Extract the [X, Y] coordinate from the center of the cell holding the provided text.  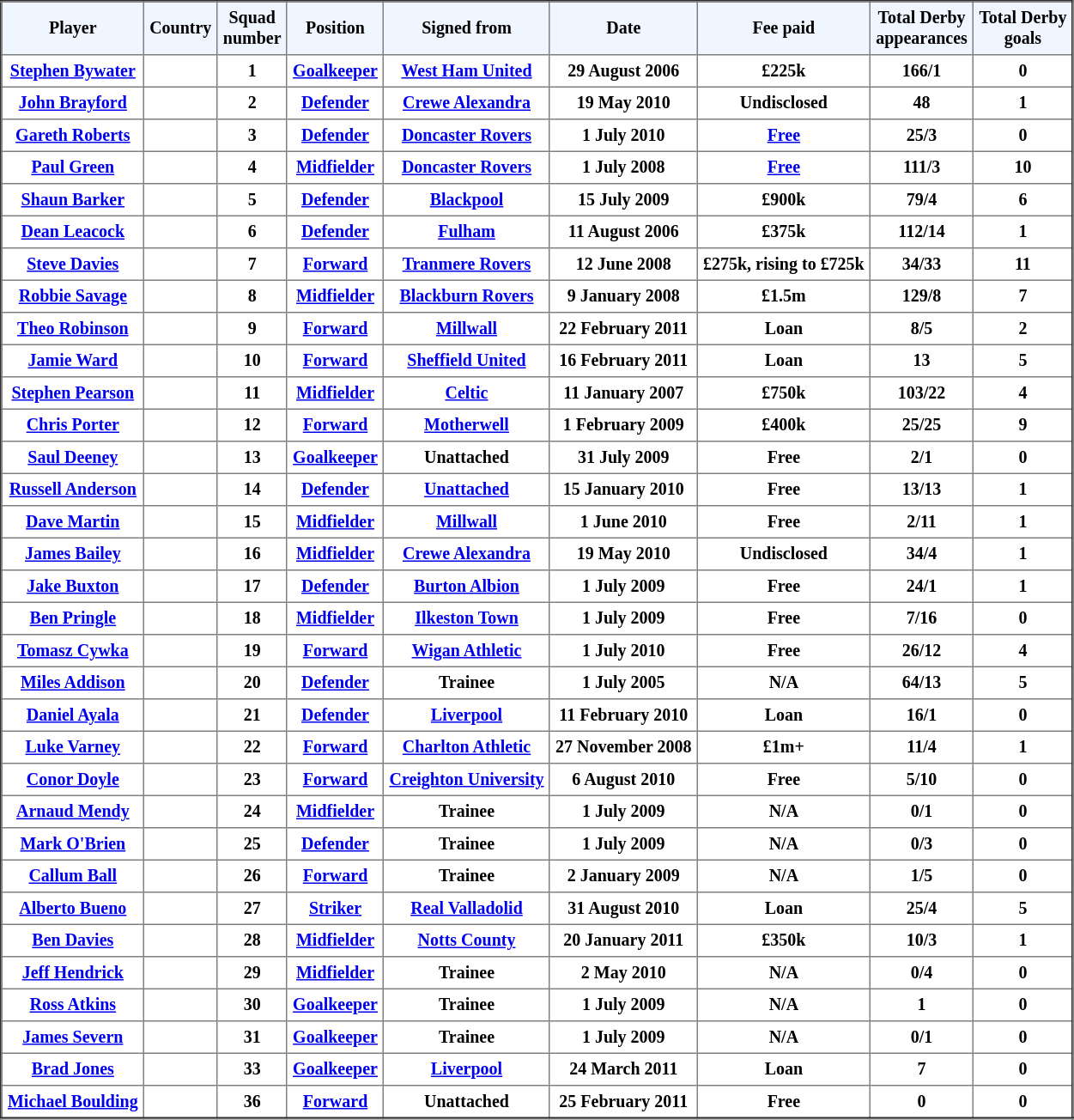
34/33 [921, 265]
12 [252, 425]
23 [252, 780]
0/3 [921, 844]
28 [252, 940]
Shaun Barker [73, 200]
Fee paid [783, 28]
2 January 2009 [623, 876]
Signed from [467, 28]
Gareth Roberts [73, 136]
Tranmere Rovers [467, 265]
20 January 2011 [623, 940]
Creighton University [467, 780]
26 [252, 876]
Jamie Ward [73, 361]
16 February 2011 [623, 361]
Fulham [467, 232]
18 [252, 618]
103/22 [921, 393]
5/10 [921, 780]
1 February 2009 [623, 425]
Total Derbygoals [1023, 28]
166/1 [921, 71]
Stephen Bywater [73, 71]
48 [921, 103]
2/11 [921, 522]
11 February 2010 [623, 715]
14 [252, 490]
25/4 [921, 909]
Motherwell [467, 425]
£275k, rising to £725k [783, 265]
£225k [783, 71]
Dean Leacock [73, 232]
Ilkeston Town [467, 618]
6 August 2010 [623, 780]
17 [252, 587]
11 August 2006 [623, 232]
Wigan Athletic [467, 651]
James Bailey [73, 554]
25/3 [921, 136]
Theo Robinson [73, 329]
34/4 [921, 554]
25 February 2011 [623, 1102]
Striker [335, 909]
£400k [783, 425]
16 [252, 554]
Tomasz Cywka [73, 651]
John Brayford [73, 103]
1 July 2008 [623, 167]
Stephen Pearson [73, 393]
36 [252, 1102]
1/5 [921, 876]
Squadnumber [252, 28]
0/4 [921, 973]
Chris Porter [73, 425]
79/4 [921, 200]
Real Valladolid [467, 909]
129/8 [921, 296]
30 [252, 1005]
22 February 2011 [623, 329]
8 [252, 296]
19 [252, 651]
64/13 [921, 683]
25 [252, 844]
2 May 2010 [623, 973]
Daniel Ayala [73, 715]
Callum Ball [73, 876]
Alberto Bueno [73, 909]
£350k [783, 940]
11/4 [921, 747]
2/1 [921, 458]
£750k [783, 393]
15 January 2010 [623, 490]
Blackburn Rovers [467, 296]
10/3 [921, 940]
15 [252, 522]
Burton Albion [467, 587]
15 July 2009 [623, 200]
Player [73, 28]
Position [335, 28]
26/12 [921, 651]
9 January 2008 [623, 296]
7/16 [921, 618]
Sheffield United [467, 361]
Russell Anderson [73, 490]
Charlton Athletic [467, 747]
27 [252, 909]
Luke Varney [73, 747]
Ross Atkins [73, 1005]
Arnaud Mendy [73, 812]
29 August 2006 [623, 71]
West Ham United [467, 71]
22 [252, 747]
27 November 2008 [623, 747]
8/5 [921, 329]
Jake Buxton [73, 587]
25/25 [921, 425]
Paul Green [73, 167]
24 March 2011 [623, 1069]
13/13 [921, 490]
12 June 2008 [623, 265]
24/1 [921, 587]
20 [252, 683]
111/3 [921, 167]
Ben Davies [73, 940]
Total Derbyappearances [921, 28]
£1.5m [783, 296]
Ben Pringle [73, 618]
31 [252, 1038]
Celtic [467, 393]
Jeff Hendrick [73, 973]
Michael Boulding [73, 1102]
29 [252, 973]
James Severn [73, 1038]
Date [623, 28]
11 January 2007 [623, 393]
24 [252, 812]
33 [252, 1069]
16/1 [921, 715]
21 [252, 715]
112/14 [921, 232]
Notts County [467, 940]
Miles Addison [73, 683]
1 June 2010 [623, 522]
31 August 2010 [623, 909]
£375k [783, 232]
Steve Davies [73, 265]
Country [180, 28]
£1m+ [783, 747]
Brad Jones [73, 1069]
1 July 2005 [623, 683]
£900k [783, 200]
Mark O'Brien [73, 844]
3 [252, 136]
Saul Deeney [73, 458]
Conor Doyle [73, 780]
Robbie Savage [73, 296]
Blackpool [467, 200]
31 July 2009 [623, 458]
Dave Martin [73, 522]
